Provide the [X, Y] coordinate of the cell's center where the given text is located.  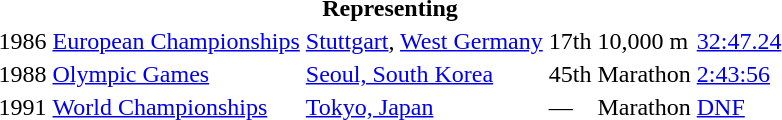
Stuttgart, West Germany [424, 41]
Olympic Games [176, 74]
17th [570, 41]
10,000 m [644, 41]
Marathon [644, 74]
European Championships [176, 41]
45th [570, 74]
Seoul, South Korea [424, 74]
